Extract the (x, y) coordinate from the center of the cell holding the provided text.  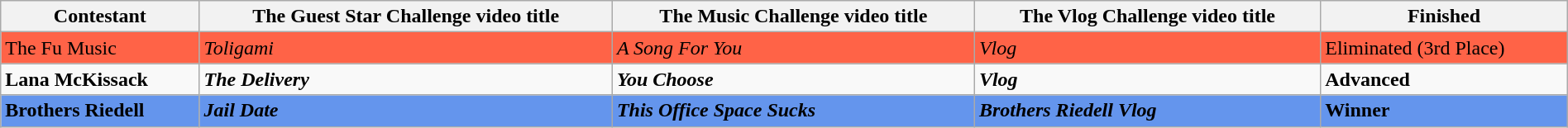
The Vlog Challenge video title (1147, 17)
The Guest Star Challenge video title (405, 17)
A Song For You (793, 48)
You Choose (793, 79)
Toligami (405, 48)
Winner (1444, 111)
This Office Space Sucks (793, 111)
The Fu Music (100, 48)
Advanced (1444, 79)
The Delivery (405, 79)
Brothers Riedell (100, 111)
Lana McKissack (100, 79)
Eliminated (3rd Place) (1444, 48)
The Music Challenge video title (793, 17)
Contestant (100, 17)
Jail Date (405, 111)
Brothers Riedell Vlog (1147, 111)
Finished (1444, 17)
